Determine the [X, Y] coordinate at the center of the cell enclosing the given text.  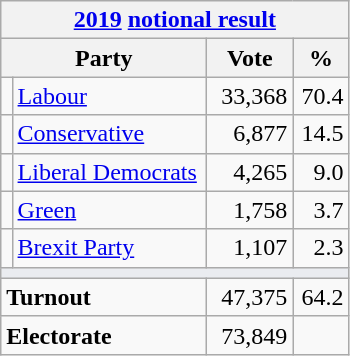
9.0 [321, 172]
Green [110, 210]
Party [104, 58]
2019 notional result [175, 20]
2.3 [321, 248]
6,877 [250, 134]
Conservative [110, 134]
Vote [250, 58]
3.7 [321, 210]
Turnout [104, 297]
73,849 [250, 335]
Brexit Party [110, 248]
% [321, 58]
Electorate [104, 335]
64.2 [321, 297]
Labour [110, 96]
1,107 [250, 248]
1,758 [250, 210]
4,265 [250, 172]
47,375 [250, 297]
70.4 [321, 96]
33,368 [250, 96]
Liberal Democrats [110, 172]
14.5 [321, 134]
